Find where the given text appears and provide that cell's center as [x, y] coordinate. 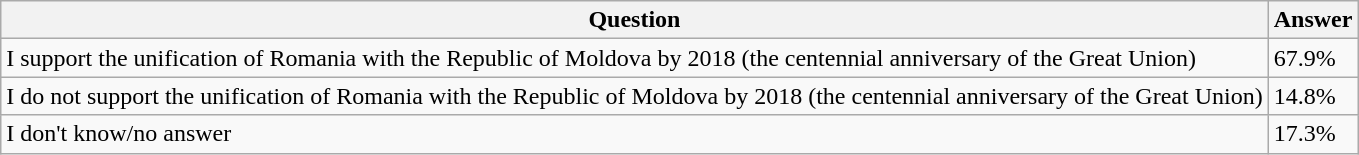
67.9% [1313, 58]
14.8% [1313, 96]
I do not support the unification of Romania with the Republic of Moldova by 2018 (the centennial anniversary of the Great Union) [634, 96]
Question [634, 20]
I don't know/no answer [634, 134]
17.3% [1313, 134]
Answer [1313, 20]
I support the unification of Romania with the Republic of Moldova by 2018 (the centennial anniversary of the Great Union) [634, 58]
